Search for the cell housing the specified text and yield its (X, Y) center coordinate. 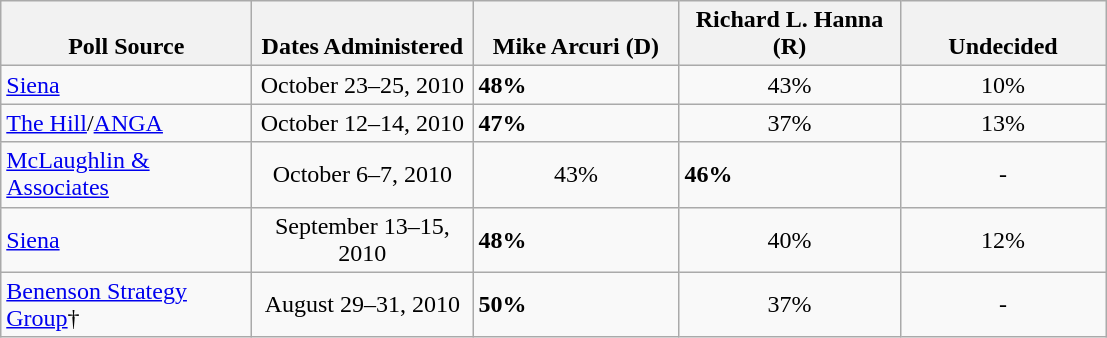
August 29–31, 2010 (362, 304)
October 23–25, 2010 (362, 85)
Poll Source (126, 34)
Mike Arcuri (D) (576, 34)
October 12–14, 2010 (362, 123)
40% (790, 240)
Richard L. Hanna (R) (790, 34)
The Hill/ANGA (126, 123)
10% (1003, 85)
September 13–15, 2010 (362, 240)
47% (576, 123)
50% (576, 304)
46% (790, 174)
Dates Administered (362, 34)
Undecided (1003, 34)
13% (1003, 123)
12% (1003, 240)
Benenson Strategy Group† (126, 304)
McLaughlin & Associates (126, 174)
October 6–7, 2010 (362, 174)
